Capture the cell that displays the provided text and extract its [x, y] central coordinate. 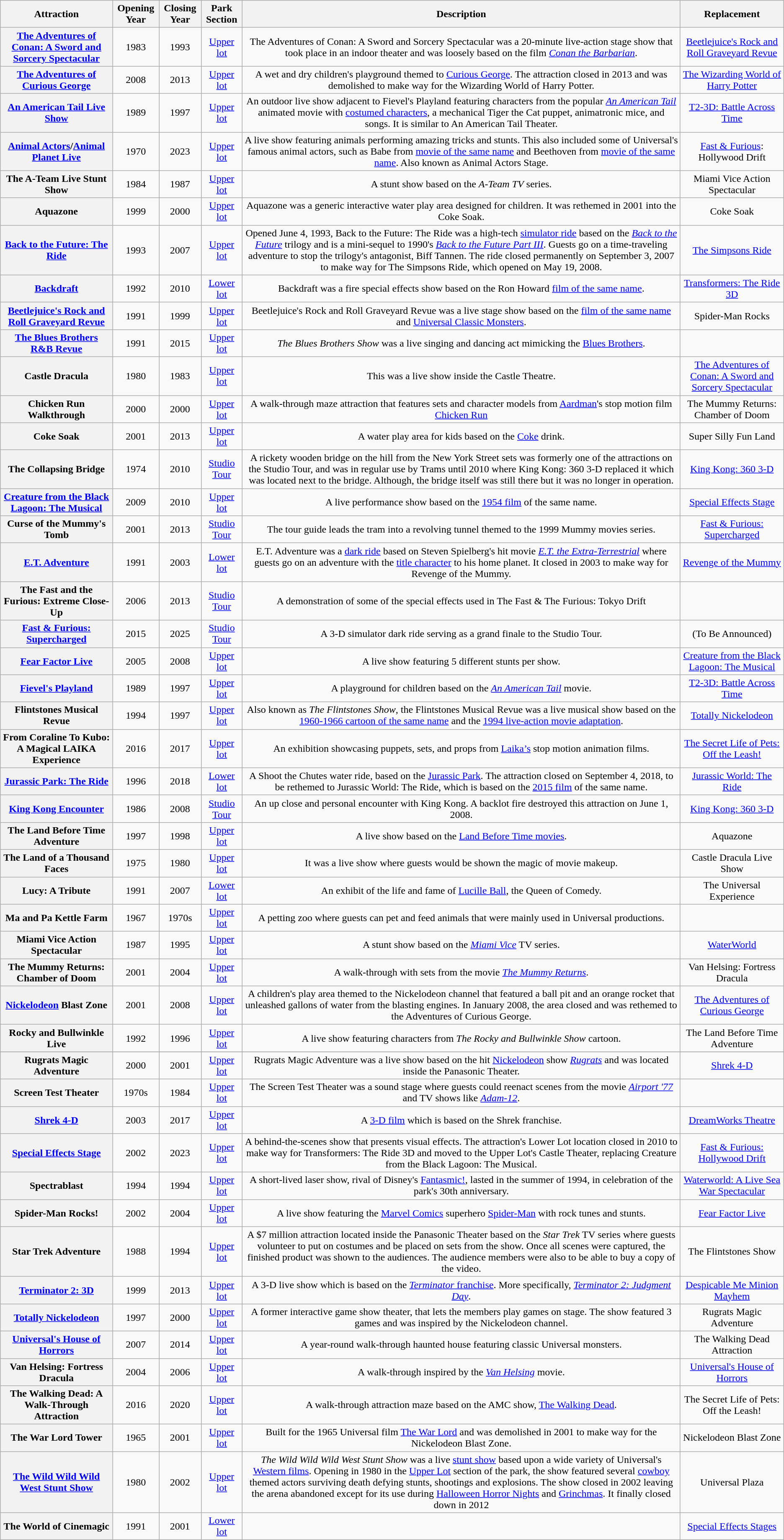
A live show featuring characters from The Rocky and Bullwinkle Show cartoon. [462, 1038]
DreamWorks Theatre [732, 1120]
Chicken Run Walkthrough [57, 409]
1970 [136, 151]
A year-round walk-through haunted house featuring classic Universal monsters. [462, 1344]
Back to the Future: The Ride [57, 250]
Waterworld: A Live Sea War Spectacular [732, 1186]
A petting zoo where guests can pet and feed animals that were mainly used in Universal productions. [462, 918]
1995 [180, 945]
Fievel's Playland [57, 688]
Transformers: The Ride 3D [732, 288]
Revenge of the Mummy [732, 562]
The Land of a Thousand Faces [57, 863]
A playground for children based on the An American Tail movie. [462, 688]
The Screen Test Theater was a sound stage where guests could reenact scenes from the movie Airport '77 and TV shows like Adam-12. [462, 1093]
Castle Dracula Live Show [732, 863]
The War Lord Tower [57, 1438]
The Simpsons Ride [732, 250]
Star Trek Adventure [57, 1251]
Spider-Man Rocks! [57, 1213]
The Collapsing Bridge [57, 469]
The Universal Experience [732, 890]
A live performance show based on the 1954 film of the same name. [462, 502]
A stunt show based on the A-Team TV series. [462, 184]
King Kong Encounter [57, 809]
The Blues Brothers R&B Revue [57, 343]
Aquazone was a generic interactive water play area designed for children. It was rethemed in 2001 into the Coke Soak. [462, 211]
A short-lived laser show, rival of Disney's Fantasmic!, lasted in the summer of 1994, in celebration of the park's 30th anniversary. [462, 1186]
A water play area for kids based on the Coke drink. [462, 437]
Castle Dracula [57, 376]
Description [462, 14]
A walk-through maze attraction that features sets and character models from Aardman's stop motion film Chicken Run [462, 409]
From Coraline To Kubo: A Magical LAIKA Experience [57, 748]
The Fast and the Furious: Extreme Close-Up [57, 601]
1974 [136, 469]
A 3-D simulator dark ride serving as a grand finale to the Studio Tour. [462, 634]
Jurassic Park: The Ride [57, 781]
Spectrablast [57, 1186]
1988 [136, 1251]
2009 [136, 502]
Animal Actors/Animal Planet Live [57, 151]
Spider-Man Rocks [732, 316]
Lucy: A Tribute [57, 890]
Despicable Me Minion Mayhem [732, 1290]
2018 [180, 781]
An exhibit of the life and fame of Lucille Ball, the Queen of Comedy. [462, 890]
Rocky and Bullwinkle Live [57, 1038]
The World of Cinemagic [57, 1526]
WaterWorld [732, 945]
Opening Year [136, 14]
Closing Year [180, 14]
Park Section [222, 14]
The Walking Dead Attraction [732, 1344]
Special Effects Stages [732, 1526]
Terminator 2: 3D [57, 1290]
Universal Plaza [732, 1482]
Curse of the Mummy's Tomb [57, 530]
An up close and personal encounter with King Kong. A backlot fire destroyed this attraction on June 1, 2008. [462, 809]
Replacement [732, 14]
Backdraft [57, 288]
(To Be Announced) [732, 634]
2014 [180, 1344]
The A-Team Live Stunt Show [57, 184]
A walk-through attraction maze based on the AMC show, The Walking Dead. [462, 1405]
The Flintstones Show [732, 1251]
2020 [180, 1405]
A live show featuring the Marvel Comics superhero Spider-Man with rock tunes and stunts. [462, 1213]
Screen Test Theater [57, 1093]
Backdraft was a fire special effects show based on the Ron Howard film of the same name. [462, 288]
The Walking Dead: A Walk-Through Attraction [57, 1405]
Attraction [57, 14]
An American Tail Live Show [57, 113]
Ma and Pa Kettle Farm [57, 918]
E.T. Adventure [57, 562]
2025 [180, 634]
A walk-through inspired by the Van Helsing movie. [462, 1372]
The Blues Brothers Show was a live singing and dancing act mimicking the Blues Brothers. [462, 343]
Built for the 1965 Universal film The War Lord and was demolished in 2001 to make way for the Nickelodeon Blast Zone. [462, 1438]
Beetlejuice's Rock and Roll Graveyard Revue was a live stage show based on the film of the same name and Universal Classic Monsters. [462, 316]
Super Silly Fun Land [732, 437]
A stunt show based on the Miami Vice TV series. [462, 945]
The tour guide leads the tram into a revolving tunnel themed to the 1999 Mummy movies series. [462, 530]
1965 [136, 1438]
The Wizarding World of Harry Potter [732, 80]
Flintstones Musical Revue [57, 716]
Jurassic World: The Ride [732, 781]
A 3-D film which is based on the Shrek franchise. [462, 1120]
2005 [136, 661]
A demonstration of some of the special effects used in The Fast & The Furious: Tokyo Drift [462, 601]
It was a live show where guests would be shown the magic of movie makeup. [462, 863]
A live show featuring 5 different stunts per show. [462, 661]
This was a live show inside the Castle Theatre. [462, 376]
1998 [180, 836]
A 3-D live show which is based on the Terminator franchise. More specifically, Terminator 2: Judgment Day. [462, 1290]
1967 [136, 918]
1975 [136, 863]
1986 [136, 809]
The Wild Wild Wild West Stunt Show [57, 1482]
Rugrats Magic Adventure was a live show based on the hit Nickelodeon show Rugrats and was located inside the Panasonic Theater. [462, 1065]
A walk-through with sets from the movie The Mummy Returns. [462, 972]
An exhibition showcasing puppets, sets, and props from Laika’s stop motion animation films. [462, 748]
A live show based on the Land Before Time movies. [462, 836]
